From the cell containing the given text, extract its center point as (X, Y) coordinate. 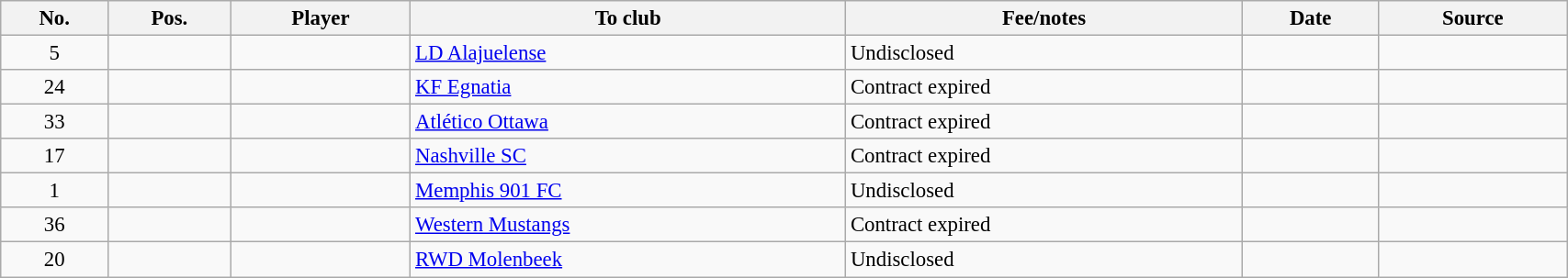
Nashville SC (628, 156)
Pos. (170, 18)
24 (55, 87)
20 (55, 260)
Western Mustangs (628, 225)
Source (1473, 18)
33 (55, 122)
1 (55, 191)
Memphis 901 FC (628, 191)
No. (55, 18)
36 (55, 225)
RWD Molenbeek (628, 260)
5 (55, 53)
Date (1310, 18)
KF Egnatia (628, 87)
17 (55, 156)
Fee/notes (1044, 18)
Player (321, 18)
LD Alajuelense (628, 53)
Atlético Ottawa (628, 122)
To club (628, 18)
